Identify which cell holds the provided text, then report its (x, y) central coordinate. 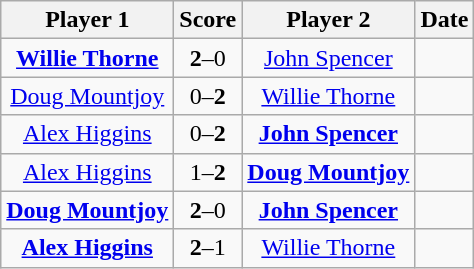
1–2 (208, 172)
Score (208, 20)
Player 1 (88, 20)
Player 2 (328, 20)
Date (444, 20)
2–1 (208, 248)
